Search for the cell housing the specified text and yield its (x, y) center coordinate. 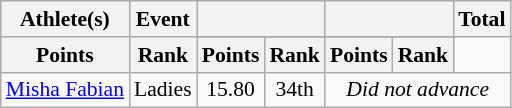
15.80 (231, 90)
Athlete(s) (65, 19)
Misha Fabian (65, 90)
Ladies (163, 90)
Event (163, 19)
Total (482, 19)
34th (294, 90)
Did not advance (418, 90)
